Scan for the cell matching the given text and deliver its (X, Y) coordinate at center. 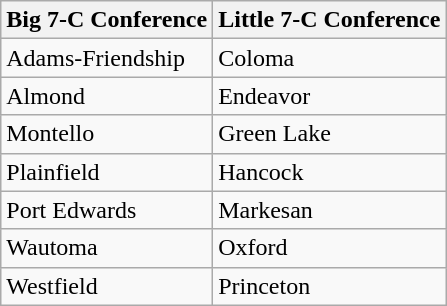
Adams-Friendship (107, 58)
Endeavor (330, 96)
Princeton (330, 286)
Wautoma (107, 248)
Westfield (107, 286)
Little 7-C Conference (330, 20)
Plainfield (107, 172)
Montello (107, 134)
Port Edwards (107, 210)
Almond (107, 96)
Coloma (330, 58)
Markesan (330, 210)
Big 7-C Conference (107, 20)
Oxford (330, 248)
Green Lake (330, 134)
Hancock (330, 172)
